Provide the (X, Y) coordinate of the cell's center where the given text is located.  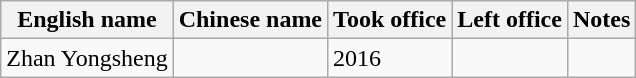
2016 (390, 58)
English name (87, 20)
Zhan Yongsheng (87, 58)
Chinese name (250, 20)
Left office (510, 20)
Notes (601, 20)
Took office (390, 20)
